Return the [x, y] coordinate for the center point of the cell that contains the specified text.  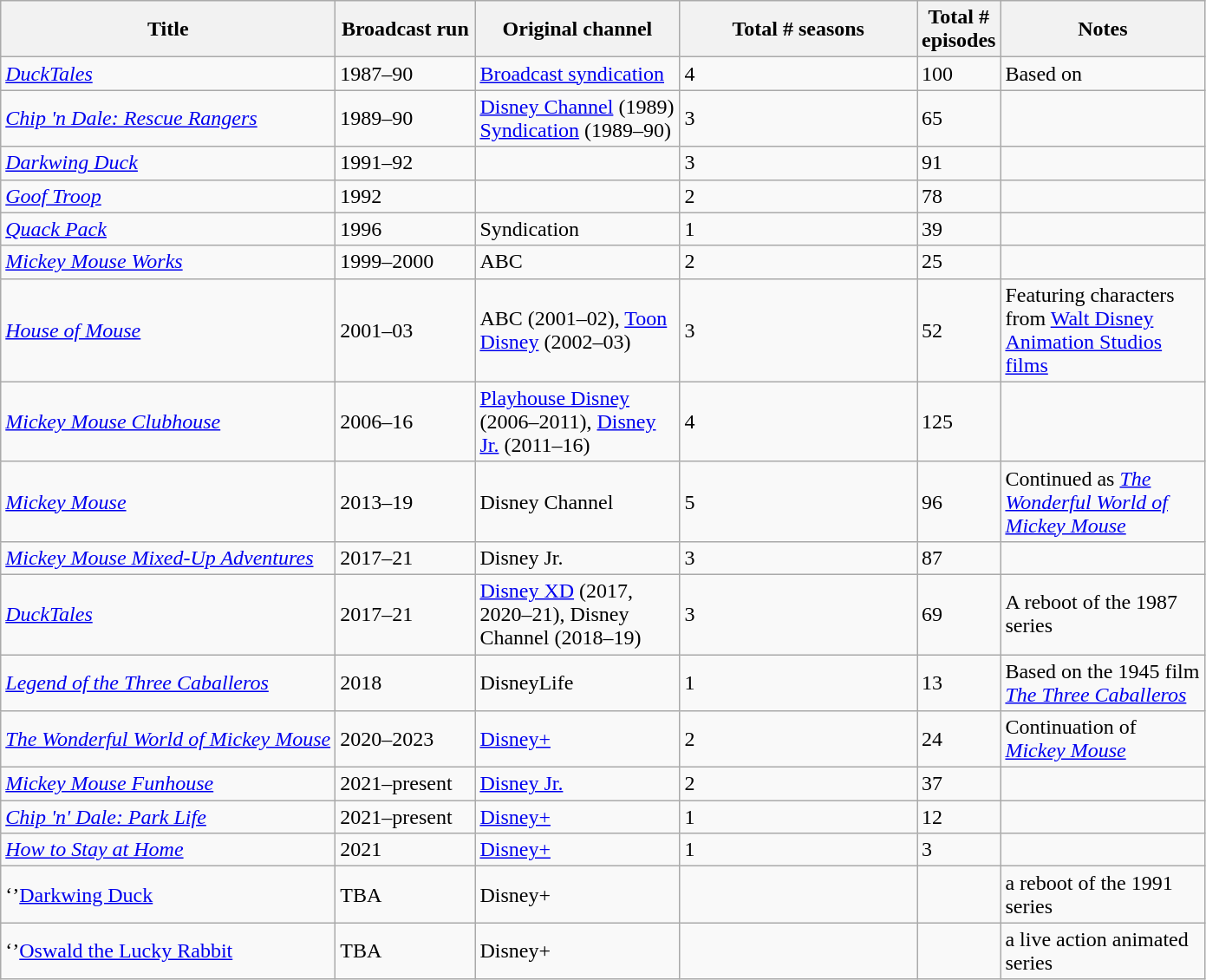
125 [959, 421]
1991–92 [406, 163]
39 [959, 229]
Legend of the Three Caballeros [168, 682]
1992 [406, 196]
Chip 'n Dale: Rescue Rangers [168, 118]
13 [959, 682]
DisneyLife [577, 682]
5 [799, 501]
House of Mouse [168, 330]
65 [959, 118]
12 [959, 817]
Playhouse Disney (2006–2011), Disney Jr. (2011–16) [577, 421]
a live action animated series [1103, 951]
‘’Darkwing Duck [168, 895]
Based on the 1945 film The Three Caballeros [1103, 682]
a reboot of the 1991 series [1103, 895]
ABC (2001–02), Toon Disney (2002–03) [577, 330]
2001–03 [406, 330]
Mickey Mouse Funhouse [168, 784]
87 [959, 558]
Continued as The Wonderful World of Mickey Mouse [1103, 501]
1999–2000 [406, 262]
Notes [1103, 29]
1996 [406, 229]
Darkwing Duck [168, 163]
Title [168, 29]
1987–90 [406, 74]
How to Stay at Home [168, 850]
Continuation of Mickey Mouse [1103, 739]
Disney Channel [577, 501]
Featuring characters from Walt Disney Animation Studios films [1103, 330]
96 [959, 501]
37 [959, 784]
Total # seasons [799, 29]
Disney XD (2017, 2020–21), Disney Channel (2018–19) [577, 614]
Mickey Mouse [168, 501]
Mickey Mouse Mixed-Up Adventures [168, 558]
The Wonderful World of Mickey Mouse [168, 739]
2018 [406, 682]
Total # episodes [959, 29]
Mickey Mouse Clubhouse [168, 421]
78 [959, 196]
100 [959, 74]
52 [959, 330]
Mickey Mouse Works [168, 262]
Broadcast syndication [577, 74]
Chip 'n' Dale: Park Life [168, 817]
A reboot of the 1987 series [1103, 614]
Based on [1103, 74]
1989–90 [406, 118]
25 [959, 262]
‘’Oswald the Lucky Rabbit [168, 951]
ABC [577, 262]
Syndication [577, 229]
69 [959, 614]
91 [959, 163]
2020–2023 [406, 739]
Goof Troop [168, 196]
2021 [406, 850]
2006–16 [406, 421]
Quack Pack [168, 229]
24 [959, 739]
Original channel [577, 29]
2013–19 [406, 501]
Disney Channel (1989)Syndication (1989–90) [577, 118]
Broadcast run [406, 29]
